Detect which cell encompasses the target text, then output its (x, y) center coordinate. 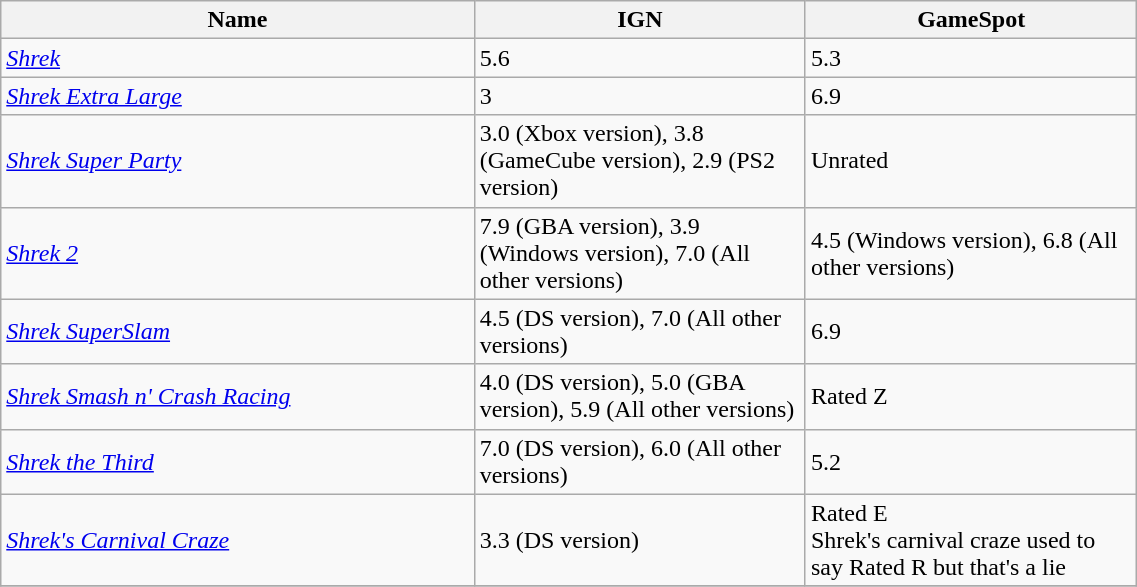
Rated EShrek's carnival craze used to say Rated R but that's a lie (970, 540)
Shrek SuperSlam (238, 332)
Shrek Extra Large (238, 96)
Unrated (970, 161)
5.2 (970, 462)
IGN (640, 20)
3.3 (DS version) (640, 540)
5.6 (640, 58)
4.5 (Windows version), 6.8 (All other versions) (970, 253)
5.3 (970, 58)
Shrek's Carnival Craze (238, 540)
7.9 (GBA version), 3.9 (Windows version), 7.0 (All other versions) (640, 253)
Shrek Smash n' Crash Racing (238, 396)
3 (640, 96)
4.0 (DS version), 5.0 (GBA version), 5.9 (All other versions) (640, 396)
4.5 (DS version), 7.0 (All other versions) (640, 332)
Shrek (238, 58)
3.0 (Xbox version), 3.8 (GameCube version), 2.9 (PS2 version) (640, 161)
Shrek Super Party (238, 161)
Rated Z (970, 396)
Name (238, 20)
GameSpot (970, 20)
Shrek the Third (238, 462)
7.0 (DS version), 6.0 (All other versions) (640, 462)
Shrek 2 (238, 253)
